Capture the cell that displays the provided text and extract its (x, y) central coordinate. 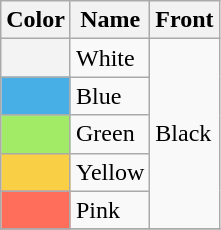
Green (110, 134)
White (110, 58)
Yellow (110, 172)
Pink (110, 210)
Name (110, 20)
Blue (110, 96)
Front (184, 20)
Black (184, 134)
Color (36, 20)
